Pinpoint the cell where the given text exists, returning its (X, Y) midpoint coordinate. 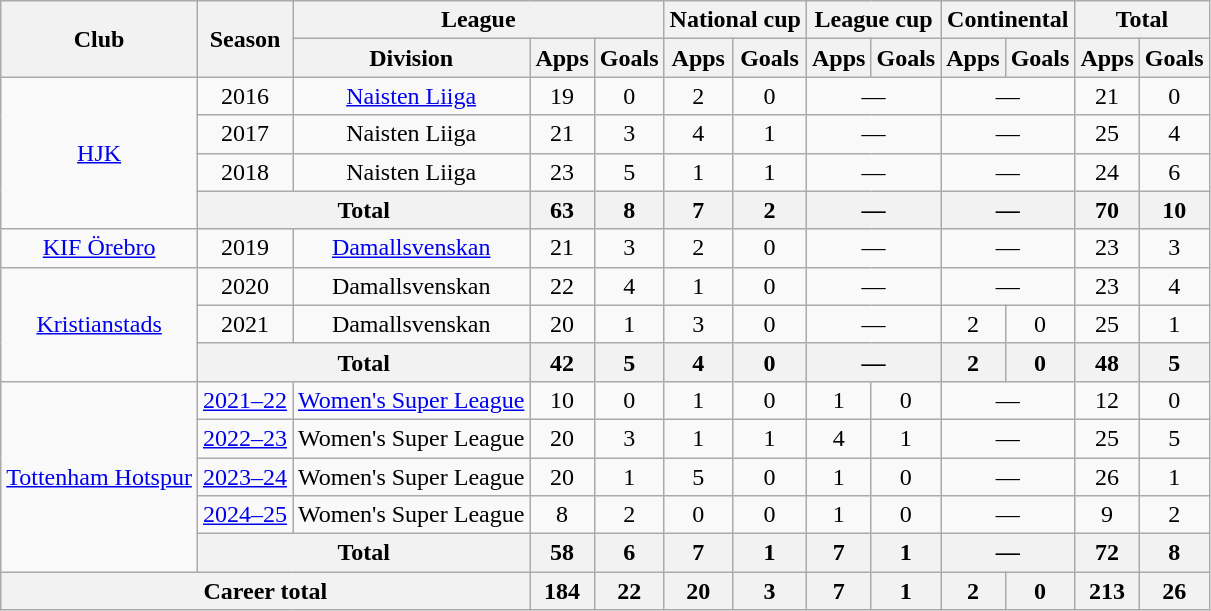
24 (1107, 172)
Continental (1008, 20)
184 (562, 591)
63 (562, 210)
League (478, 20)
Tottenham Hotspur (100, 476)
12 (1107, 400)
2019 (244, 248)
2016 (244, 96)
2023–24 (244, 477)
2020 (244, 286)
19 (562, 96)
2018 (244, 172)
League cup (874, 20)
2021 (244, 324)
70 (1107, 210)
213 (1107, 591)
Season (244, 39)
KIF Örebro (100, 248)
58 (562, 553)
HJK (100, 153)
2021–22 (244, 400)
Career total (266, 591)
2017 (244, 134)
2024–25 (244, 515)
National cup (735, 20)
9 (1107, 515)
72 (1107, 553)
Division (410, 58)
2022–23 (244, 438)
42 (562, 362)
Kristianstads (100, 324)
Club (100, 39)
48 (1107, 362)
